Scan for the cell matching the given text and deliver its [X, Y] coordinate at center. 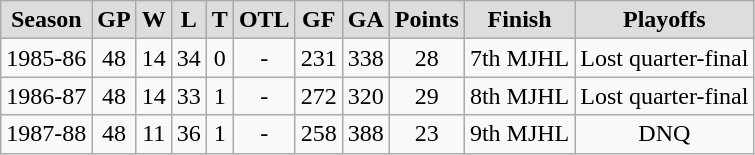
320 [366, 96]
Playoffs [664, 20]
1985-86 [46, 58]
W [154, 20]
258 [318, 134]
338 [366, 58]
36 [188, 134]
33 [188, 96]
1986-87 [46, 96]
28 [426, 58]
Finish [519, 20]
0 [220, 58]
GF [318, 20]
Points [426, 20]
9th MJHL [519, 134]
1987-88 [46, 134]
GA [366, 20]
7th MJHL [519, 58]
L [188, 20]
23 [426, 134]
T [220, 20]
272 [318, 96]
388 [366, 134]
GP [114, 20]
8th MJHL [519, 96]
DNQ [664, 134]
29 [426, 96]
11 [154, 134]
Season [46, 20]
231 [318, 58]
OTL [264, 20]
34 [188, 58]
